Determine the [x, y] coordinate at the center of the cell enclosing the given text.  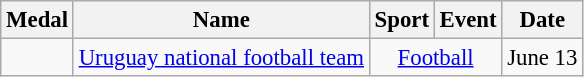
Football [436, 58]
Event [468, 20]
Date [542, 20]
Uruguay national football team [221, 58]
Medal [38, 20]
Sport [402, 20]
Name [221, 20]
June 13 [542, 58]
